From the cell containing the given text, extract its center point as (X, Y) coordinate. 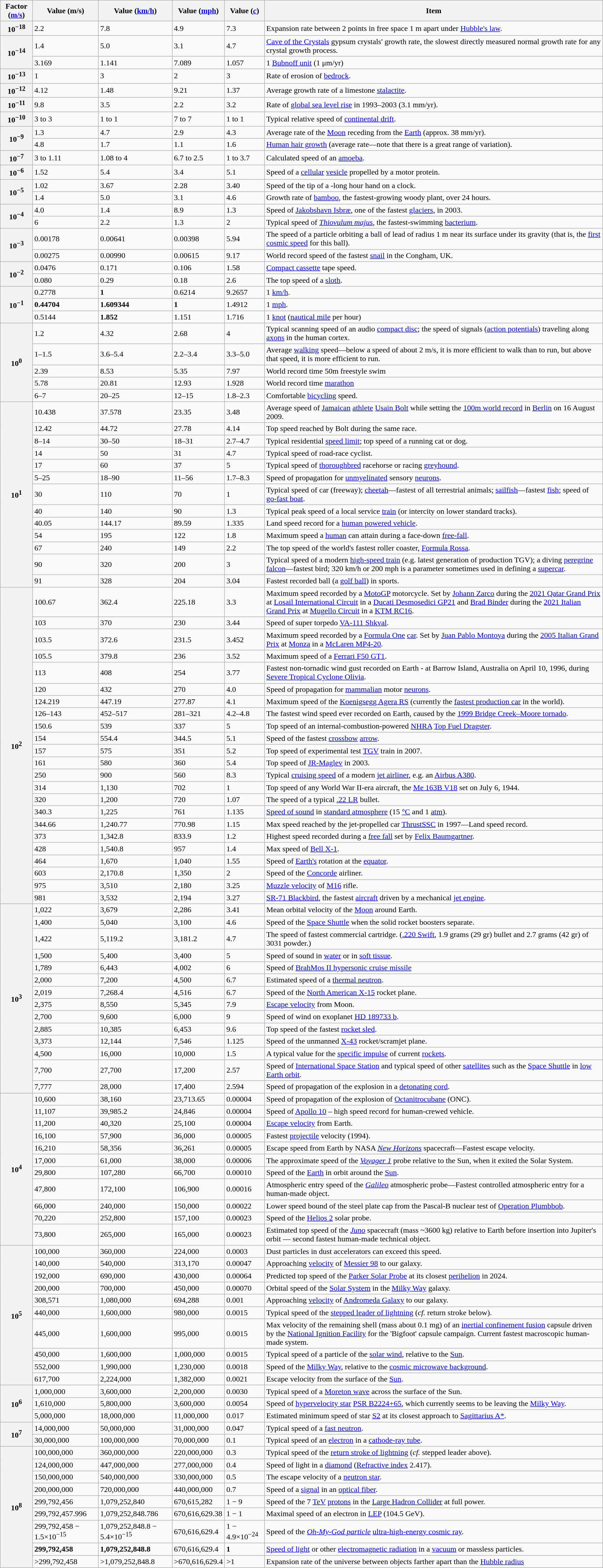
0.7 (244, 1489)
314 (65, 788)
7,777 (65, 1087)
Fastest recorded ball (a golf ball) in sports. (434, 581)
SR-71 Blackbird, the fastest aircraft driven by a mechanical jet engine. (434, 898)
Top speed of JR-Maglev in 2003. (434, 763)
603 (65, 873)
1,079,252,840 (135, 1502)
10,385 (135, 1029)
452–517 (135, 714)
464 (65, 861)
0.00641 (135, 239)
2,194 (198, 898)
440,000,000 (198, 1489)
2.6 (244, 280)
240 (135, 548)
150,000,000 (65, 1477)
0.0003 (244, 1251)
299,792,456 (65, 1502)
31,000,000 (198, 1428)
29,800 (65, 1172)
9.17 (244, 255)
>299,792,458 (65, 1562)
Max speed reached by the jet-propelled car ThrustSSC in 1997—Land speed record. (434, 824)
330,000,000 (198, 1477)
103.5 (65, 640)
Speed of light or other electromagnetic radiation in a vacuum or massless particles. (434, 1549)
Value (mph) (198, 11)
Maximum speed recorded by a Formula One car. Set by Juan Pablo Montoya during the 2005 Italian Grand Prix at Monza in a McLaren MP4-20. (434, 640)
Escape velocity from Earth. (434, 1123)
3.4 (198, 172)
54 (65, 536)
1,990,000 (135, 1367)
144.17 (135, 523)
4.14 (244, 429)
Typical speed of a fast neutron. (434, 1428)
560 (198, 775)
Speed of the fastest crossbow arrow. (434, 738)
18,000,000 (135, 1416)
250 (65, 775)
337 (198, 726)
344.66 (65, 824)
360 (198, 763)
236 (198, 656)
2.2–3.4 (198, 354)
3,373 (65, 1041)
224,000 (198, 1251)
140,000 (65, 1264)
150.6 (65, 726)
58,356 (135, 1148)
Maximum speed of the Koenigsegg Agera RS (currently the fastest production car in the world). (434, 702)
670,616,629.38 (198, 1514)
1.08 to 4 (135, 158)
700,000 (135, 1288)
360,000 (135, 1251)
4.9 (198, 28)
107,280 (135, 1172)
265,000 (135, 1235)
18–90 (135, 478)
Speed of International Space Station and typical speed of other satellites such as the Space Shuttle in low Earth orbit. (434, 1070)
1 km/h. (434, 292)
2,170.8 (135, 873)
172,100 (135, 1189)
0.106 (198, 268)
200 (198, 564)
16,000 (135, 1054)
Speed of sound in water or in soft tissue. (434, 955)
6.7 to 2.5 (198, 158)
2.68 (198, 334)
447.19 (135, 702)
7.97 (244, 371)
1 mph. (434, 305)
1 Bubnoff unit (1 μm/yr) (434, 62)
122 (198, 536)
Speed of super torpedo VA-111 Shkval. (434, 623)
Escape speed from Earth by NASA New Horizons spacecraft—Fastest escape velocity. (434, 1148)
16,100 (65, 1136)
57,900 (135, 1136)
1,079,252,848.786 (135, 1514)
299,792,457.996 (65, 1514)
The escape velocity of a neutron star. (434, 1477)
0.3 (244, 1453)
1.716 (244, 317)
Typical speed of Thiovulum majus, the fastest-swimming bacterium. (434, 222)
>1 (244, 1562)
1.1 (198, 145)
A typical value for the specific impulse of current rockets. (434, 1054)
Value (m/s) (65, 11)
Calculated speed of an amoeba. (434, 158)
3,679 (135, 910)
30 (65, 494)
40.05 (65, 523)
Fastest non-tornadic wind gust recorded on Earth - at Barrow Island, Australia on April 10, 1996, during Severe Tropical Cyclone Olivia. (434, 673)
Typical scanning speed of an audio compact disc; the speed of signals (action potentials) traveling along axons in the human cortex. (434, 334)
3.3 (244, 602)
1.55 (244, 861)
Speed of the North American X-15 rocket plane. (434, 992)
720 (198, 800)
957 (198, 849)
107 (17, 1434)
1,080,000 (135, 1300)
70 (198, 494)
Typical peak speed of a local service train (or intercity on lower standard tracks). (434, 511)
617,700 (65, 1379)
230 (198, 623)
6,453 (198, 1029)
3.40 (244, 186)
4 (244, 334)
The top speed of a sloth. (434, 280)
10−1 (17, 304)
351 (198, 751)
12–15 (198, 396)
1,040 (198, 861)
10−10 (17, 119)
0.5144 (65, 317)
1.928 (244, 383)
0.00064 (244, 1276)
113 (65, 673)
0.00398 (198, 239)
220,000,000 (198, 1453)
38,160 (135, 1099)
2,200,000 (198, 1391)
770.98 (198, 824)
37.578 (135, 412)
8.53 (135, 371)
702 (198, 788)
Speed of Jakobshavn Isbræ, one of the fastest glaciers, in 2003. (434, 210)
11,200 (65, 1123)
204 (198, 581)
6,443 (135, 968)
Speed of Earth's rotation at the equator. (434, 861)
12.93 (198, 383)
1,540.8 (135, 849)
1,079,252,848.8 (135, 1549)
104 (17, 1169)
1.125 (244, 1041)
0.001 (244, 1300)
Typical cruising speed of a modern jet airliner, e.g. an Airbus A380. (434, 775)
30,000,000 (65, 1440)
Escape velocity from Moon. (434, 1005)
28,000 (135, 1087)
Typical speed of a particle of the solar wind, relative to the Sun. (434, 1354)
Approaching velocity of Andromeda Galaxy to our galaxy. (434, 1300)
2.28 (198, 186)
1.8–2.3 (244, 396)
3.5 (135, 105)
0.0030 (244, 1391)
37 (198, 465)
240,000 (135, 1206)
1.52 (65, 172)
0.080 (65, 280)
Cave of the Crystals gypsum crystals' growth rate, the slowest directly measured normal growth rate for any crystal growth process. (434, 46)
1 − 9 (244, 1502)
1,230,000 (198, 1367)
3.2 (244, 105)
100.67 (65, 602)
5.78 (65, 383)
9,600 (135, 1017)
4.2–4.8 (244, 714)
11,000,000 (198, 1416)
161 (65, 763)
360,000,000 (135, 1453)
2,180 (198, 885)
308,571 (65, 1300)
9 (244, 1017)
Speed of the Earth in orbit around the Sun. (434, 1172)
Max speed of Bell X-1. (434, 849)
Lower speed bound of the steel plate cap from the Pascal-B nuclear test of Operation Plumbbob. (434, 1206)
Typical speed of road-race cyclist. (434, 453)
World record time 50m freestyle swim (434, 371)
1,610,000 (65, 1403)
Estimated speed of a thermal neutron. (434, 980)
73,800 (65, 1235)
192,000 (65, 1276)
The speed of a particle orbiting a ball of lead of radius 1 m near its surface under its gravity (that is, the first cosmic speed for this ball). (434, 239)
580 (135, 763)
4,002 (198, 968)
The speed of fastest commercial cartridge. (.220 Swift, 1.9 grams (29 gr) bullet and 2.7 grams (42 gr) of 3031 powder.) (434, 939)
Growth rate of bamboo, the fastest-growing woody plant, over 24 hours. (434, 198)
Value (c) (244, 11)
9.8 (65, 105)
1.151 (198, 317)
447,000,000 (135, 1465)
108 (17, 1507)
1.141 (135, 62)
200,000 (65, 1288)
3,100 (198, 922)
18–31 (198, 441)
140 (135, 511)
1.335 (244, 523)
8.3 (244, 775)
1,022 (65, 910)
Highest speed recorded during a free fall set by Felix Baumgartner. (434, 837)
Human hair growth (average rate—note that there is a great range of variation). (434, 145)
66,000 (65, 1206)
Speed of the 7 TeV protons in the Large Hadron Collider at full power. (434, 1502)
110 (135, 494)
Typical speed of the stepped leader of lightning (cf. return stroke below). (434, 1313)
3.452 (244, 640)
900 (135, 775)
1,422 (65, 939)
24,846 (198, 1111)
7 to 7 (198, 119)
Land speed record for a human powered vehicle. (434, 523)
694,288 (198, 1300)
Speed of the Helios 2 solar probe. (434, 1218)
17,400 (198, 1087)
1,079,252,848.8 − 5.4×10−15 (135, 1532)
0.0054 (244, 1403)
16,210 (65, 1148)
Expansion rate between 2 points in free space 1 m apart under Hubble's law. (434, 28)
10−3 (17, 245)
89.59 (198, 523)
Mean orbital velocity of the Moon around Earth. (434, 910)
Maximum speed of a Ferrari F50 GT1. (434, 656)
1.4912 (244, 305)
3 to 3 (65, 119)
10−2 (17, 274)
Speed of sound in standard atmosphere (15 °C and 1 atm). (434, 812)
Item (434, 11)
Escape velocity from the surface of the Sun. (434, 1379)
14,000,000 (65, 1428)
The speed of a typical .22 LR bullet. (434, 800)
Fastest projectile velocity (1994). (434, 1136)
124,000,000 (65, 1465)
7,700 (65, 1070)
3,532 (135, 898)
9.6 (244, 1029)
5–25 (65, 478)
Top speed of any World War II-era aircraft, the Me 163B V18 set on July 6, 1944. (434, 788)
540,000 (135, 1264)
17 (65, 465)
2.39 (65, 371)
61,000 (135, 1160)
1.7–8.3 (244, 478)
254 (198, 673)
0.171 (135, 268)
Typical speed of car (freeway); cheetah—fastest of all terrestrial animals; sailfish—fastest fish; speed of go-fast boat. (434, 494)
0.00016 (244, 1189)
2,000 (65, 980)
Speed of propagation of the explosion of Octanitrocubane (ONC). (434, 1099)
0.00006 (244, 1160)
106 (17, 1403)
12.42 (65, 429)
9.2657 (244, 292)
60 (135, 465)
Speed of light in a diamond (Refractive index 2.417). (434, 1465)
1 to 3.7 (244, 158)
70,220 (65, 1218)
1 − 1 (244, 1514)
981 (65, 898)
Value (km/h) (135, 11)
10−4 (17, 216)
7.3 (244, 28)
1 − 4.9×10−24 (244, 1532)
833.9 (198, 837)
1.609344 (135, 305)
102 (17, 745)
3.52 (244, 656)
50 (135, 453)
Typical speed of an electron in a cathode-ray tube. (434, 1440)
379.8 (135, 656)
1.48 (135, 90)
0.00178 (65, 239)
Typical speed of thoroughbred racehorse or racing greyhound. (434, 465)
20.81 (135, 383)
>670,616,629.4 (198, 1562)
The approximate speed of the Voyager 1 probe relative to the Sun, when it exited the Solar System. (434, 1160)
World record time marathon (434, 383)
10.438 (65, 412)
Maximal speed of an electron in LEP (104.5 GeV). (434, 1514)
101 (17, 494)
1,240.77 (135, 824)
Average rate of the Moon receding from the Earth (approx. 38 mm/yr). (434, 132)
1.057 (244, 62)
5,040 (135, 922)
3,181.2 (198, 939)
0.00047 (244, 1264)
17,000 (65, 1160)
1,789 (65, 968)
0.00990 (135, 255)
0.0476 (65, 268)
Speed of Apollo 10 – high speed record for human-crewed vehicle. (434, 1111)
0.00022 (244, 1206)
Speed of a cellular vesicle propelled by a motor protein. (434, 172)
Typical relative speed of continental drift. (434, 119)
0.1 (244, 1440)
Rate of global sea level rise in 1993–2003 (3.1 mm/yr). (434, 105)
23.35 (198, 412)
Speed of the unmanned X-43 rocket/scramjet plane. (434, 1041)
2.57 (244, 1070)
5,800,000 (135, 1403)
105 (17, 1315)
2.7–4.7 (244, 441)
157 (65, 751)
4,516 (198, 992)
200,000,000 (65, 1489)
5.94 (244, 239)
40 (65, 511)
7.8 (135, 28)
3,400 (198, 955)
1.37 (244, 90)
1.7 (135, 145)
1 knot (nautical mile per hour) (434, 317)
Speed of a signal in an optical fiber. (434, 1489)
270 (198, 689)
430,000 (198, 1276)
Typical residential speed limit; top speed of a running cat or dog. (434, 441)
7.089 (198, 62)
5.2 (244, 751)
Rate of erosion of bedrock. (434, 76)
281–321 (198, 714)
100,000 (65, 1251)
2.9 (198, 132)
106,900 (198, 1189)
25,100 (198, 1123)
20–25 (135, 396)
150,000 (198, 1206)
17,200 (198, 1070)
44.72 (135, 429)
0.6214 (198, 292)
Typical speed of the return stroke of lightning (cf. stepped leader above). (434, 1453)
0.0018 (244, 1367)
27.78 (198, 429)
165,000 (198, 1235)
149 (198, 548)
428 (65, 849)
39,985.2 (135, 1111)
Speed of hypervelocity star PSR B2224+65, which currently seems to be leaving the Milky Way. (434, 1403)
408 (135, 673)
0.00275 (65, 255)
1,500 (65, 955)
0.0021 (244, 1379)
1,225 (135, 812)
4.12 (65, 90)
47,800 (65, 1189)
3.44 (244, 623)
Expansion rate of the universe between objects farther apart than the Hubble radius (434, 1562)
Atmospheric entry speed of the Galileo atmospheric probe—Fastest controlled atmospheric entry for a human-made object. (434, 1189)
8–14 (65, 441)
36,261 (198, 1148)
0.00010 (244, 1172)
157,100 (198, 1218)
1.852 (135, 317)
91 (65, 581)
3.04 (244, 581)
1–1.5 (65, 354)
552,000 (65, 1367)
10,000 (198, 1054)
5.35 (198, 371)
299,792,458 (65, 1549)
Top speed of experimental test TGV train in 2007. (434, 751)
3.6–5.4 (135, 354)
1.6 (244, 145)
362.4 (135, 602)
Average growth rate of a limestone stalactite. (434, 90)
5,345 (198, 1005)
67 (65, 548)
1.07 (244, 800)
Speed of wind on exoplanet HD 189733 b. (434, 1017)
0.44704 (65, 305)
299,792,458 − 1.5×10−15 (65, 1532)
980,000 (198, 1313)
372.6 (135, 640)
105.5 (65, 656)
373 (65, 837)
1.58 (244, 268)
995,000 (198, 1334)
1,382,000 (198, 1379)
Speed of the Oh-My-God particle ultra-high-energy cosmic ray. (434, 1532)
66,700 (198, 1172)
2,224,000 (135, 1379)
554.4 (135, 738)
8,550 (135, 1005)
Average speed of Jamaican athlete Usain Bolt while setting the 100m world record in Berlin on 16 August 2009. (434, 412)
10−14 (17, 52)
277,000,000 (198, 1465)
10−6 (17, 172)
Maximum speed a human can attain during a face-down free-fall. (434, 536)
3.27 (244, 898)
120 (65, 689)
Orbital speed of the Solar System in the Milky Way galaxy. (434, 1288)
40,320 (135, 1123)
1,200 (135, 800)
10−7 (17, 158)
3 to 1.11 (65, 158)
Dust particles in dust accelerators can exceed this speed. (434, 1251)
4.1 (244, 702)
Predicted top speed of the Parker Solar Probe at its closest perihelion in 2024. (434, 1276)
9.21 (198, 90)
3.77 (244, 673)
0.00070 (244, 1288)
3.3–5.0 (244, 354)
231.5 (198, 640)
0.4 (244, 1465)
Comfortable bicycling speed. (434, 396)
5,400 (135, 955)
2,286 (198, 910)
31 (198, 453)
5,000,000 (65, 1416)
36,000 (198, 1136)
10−5 (17, 192)
1.135 (244, 812)
The fastest wind speed ever recorded on Earth, caused by the 1999 Bridge Creek–Moore tornado. (434, 714)
Speed of propagation of the explosion in a detonating cord. (434, 1087)
1,400 (65, 922)
344.5 (198, 738)
Speed of the Space Shuttle when the solid rocket boosters separate. (434, 922)
313,170 (198, 1264)
Muzzle velocity of M16 rifle. (434, 885)
2,019 (65, 992)
690,000 (135, 1276)
0.29 (135, 280)
2,375 (65, 1005)
154 (65, 738)
4.8 (65, 145)
12,144 (135, 1041)
975 (65, 885)
761 (198, 812)
27,700 (135, 1070)
1.8 (244, 536)
4.32 (135, 334)
10,600 (65, 1099)
225.18 (198, 602)
10−12 (17, 90)
30–50 (135, 441)
3.169 (65, 62)
7,268.4 (135, 992)
7,200 (135, 980)
1.02 (65, 186)
340.3 (65, 812)
0.5 (244, 1477)
540,000,000 (135, 1477)
10−18 (17, 28)
Speed of the Milky Way, relative to the cosmic microwave background. (434, 1367)
7.9 (244, 1005)
195 (135, 536)
10−11 (17, 105)
2.594 (244, 1087)
Speed of the tip of a -long hour hand on a clock. (434, 186)
Top speed of the fastest rocket sled. (434, 1029)
38,000 (198, 1160)
1,670 (135, 861)
670,615,282 (198, 1502)
6–7 (65, 396)
2,885 (65, 1029)
1,350 (198, 873)
Speed of propagation for mammalian motor neurons. (434, 689)
0.18 (198, 280)
11,107 (65, 1111)
1.15 (244, 824)
445,000 (65, 1334)
7,546 (198, 1041)
3.48 (244, 412)
575 (135, 751)
2,700 (65, 1017)
23,713.65 (198, 1099)
370 (135, 623)
3,510 (135, 885)
0.047 (244, 1428)
Top speed reached by Bolt during the same race. (434, 429)
1,342.8 (135, 837)
Speed of propagation for unmyelinated sensory neurons. (434, 478)
Compact cassette tape speed. (434, 268)
720,000,000 (135, 1489)
0.00615 (198, 255)
11–56 (198, 478)
328 (135, 581)
70,000,000 (198, 1440)
0.017 (244, 1416)
4.3 (244, 132)
1,130 (135, 788)
50,000,000 (135, 1428)
3.41 (244, 910)
Average walking speed—below a speed of about 2 m/s, it is more efficient to walk than to run, but above that speed, it is more efficient to run. (434, 354)
14 (65, 453)
126–143 (65, 714)
0.2778 (65, 292)
440,000 (65, 1313)
277.87 (198, 702)
The top speed of the world's fastest roller coaster, Formula Rossa. (434, 548)
1.5 (244, 1054)
8.9 (198, 210)
124.219 (65, 702)
3.25 (244, 885)
5,119.2 (135, 939)
10−9 (17, 139)
6,000 (198, 1017)
Speed of BrahMos II hypersonic cruise missile (434, 968)
Typical speed of a Moreton wave across the surface of the Sun. (434, 1391)
252,800 (135, 1218)
Top speed of an internal-combustion-powered NHRA Top Fuel Dragster. (434, 726)
100 (17, 362)
3.67 (135, 186)
539 (135, 726)
Approaching velocity of Messier 98 to our galaxy. (434, 1264)
>1,079,252,848.8 (135, 1562)
World record speed of the fastest snail in the Congham, UK. (434, 255)
432 (135, 689)
Factor (m/s) (17, 11)
Speed of the Concorde airliner. (434, 873)
10−13 (17, 76)
Estimated minimum speed of star S2 at its closest approach to Sagittarius A*. (434, 1416)
